Determine the [x, y] coordinate at the center of the cell enclosing the given text.  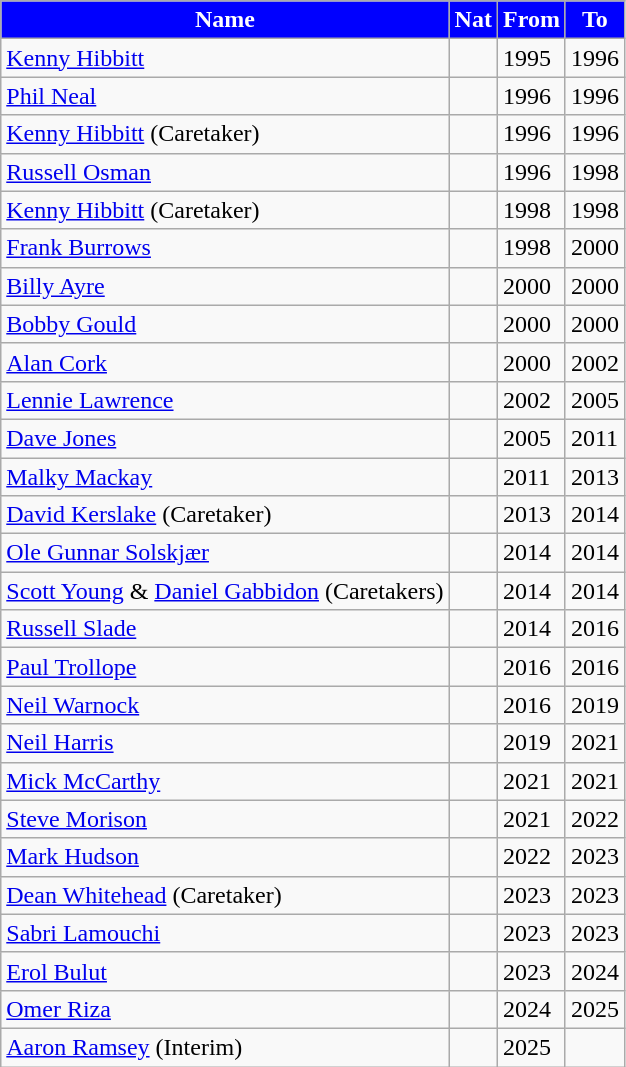
Frank Burrows [225, 248]
Scott Young & Daniel Gabbidon (Caretakers) [225, 591]
To [594, 20]
From [531, 20]
Russell Slade [225, 629]
Phil Neal [225, 96]
Sabri Lamouchi [225, 933]
Mick McCarthy [225, 781]
Lennie Lawrence [225, 400]
Bobby Gould [225, 324]
Kenny Hibbitt [225, 58]
Name [225, 20]
Nat [473, 20]
David Kerslake (Caretaker) [225, 515]
Neil Harris [225, 743]
Malky Mackay [225, 477]
Dave Jones [225, 438]
1995 [531, 58]
Erol Bulut [225, 971]
Mark Hudson [225, 857]
Alan Cork [225, 362]
Billy Ayre [225, 286]
Aaron Ramsey (Interim) [225, 1047]
Ole Gunnar Solskjær [225, 553]
Russell Osman [225, 172]
Paul Trollope [225, 667]
Dean Whitehead (Caretaker) [225, 895]
Omer Riza [225, 1009]
Steve Morison [225, 819]
Neil Warnock [225, 705]
